Pinpoint the cell where the given text exists, returning its (X, Y) midpoint coordinate. 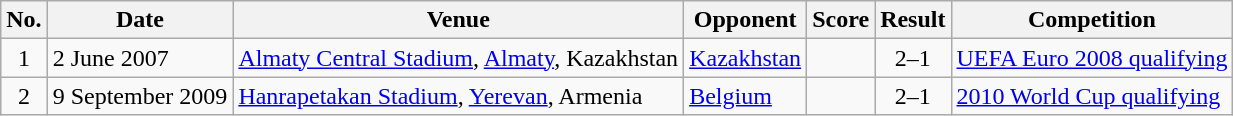
Hanrapetakan Stadium, Yerevan, Armenia (458, 96)
1 (24, 58)
2010 World Cup qualifying (1092, 96)
Result (913, 20)
9 September 2009 (140, 96)
No. (24, 20)
Kazakhstan (746, 58)
Opponent (746, 20)
Venue (458, 20)
UEFA Euro 2008 qualifying (1092, 58)
Belgium (746, 96)
Competition (1092, 20)
2 (24, 96)
Almaty Central Stadium, Almaty, Kazakhstan (458, 58)
Score (841, 20)
2 June 2007 (140, 58)
Date (140, 20)
